Provide the (X, Y) coordinate of the cell's center where the given text is located.  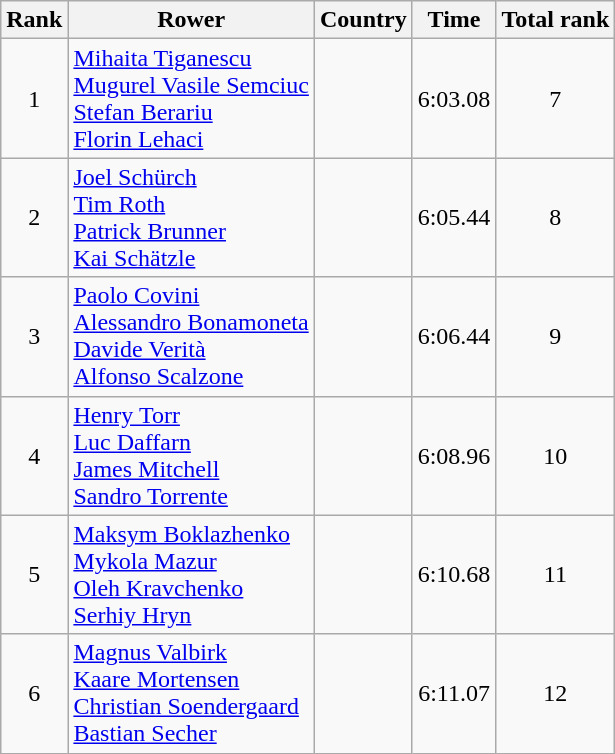
Henry TorrLuc DaffarnJames MitchellSandro Torrente (192, 456)
Joel SchürchTim RothPatrick BrunnerKai Schätzle (192, 218)
6 (34, 694)
4 (34, 456)
Time (454, 20)
6:03.08 (454, 98)
Country (363, 20)
10 (556, 456)
1 (34, 98)
Maksym BoklazhenkoMykola MazurOleh KravchenkoSerhiy Hryn (192, 574)
7 (556, 98)
3 (34, 336)
Rank (34, 20)
9 (556, 336)
8 (556, 218)
5 (34, 574)
Total rank (556, 20)
2 (34, 218)
6:05.44 (454, 218)
6:10.68 (454, 574)
Paolo CoviniAlessandro BonamonetaDavide VeritàAlfonso Scalzone (192, 336)
6:06.44 (454, 336)
6:08.96 (454, 456)
11 (556, 574)
Mihaita TiganescuMugurel Vasile SemciucStefan BerariuFlorin Lehaci (192, 98)
Magnus ValbirkKaare MortensenChristian SoendergaardBastian Secher (192, 694)
12 (556, 694)
6:11.07 (454, 694)
Rower (192, 20)
